Extract the (x, y) coordinate from the center of the cell holding the provided text.  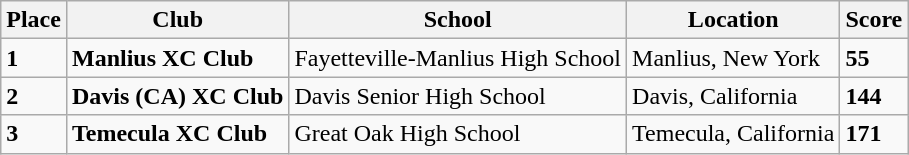
171 (874, 134)
School (458, 20)
Temecula XC Club (177, 134)
Davis (CA) XC Club (177, 96)
Manlius XC Club (177, 58)
Place (34, 20)
Score (874, 20)
2 (34, 96)
Club (177, 20)
Davis Senior High School (458, 96)
Manlius, New York (734, 58)
55 (874, 58)
3 (34, 134)
Great Oak High School (458, 134)
Fayetteville-Manlius High School (458, 58)
Davis, California (734, 96)
Location (734, 20)
144 (874, 96)
1 (34, 58)
Temecula, California (734, 134)
